Provide the (X, Y) coordinate of the cell's center where the given text is located.  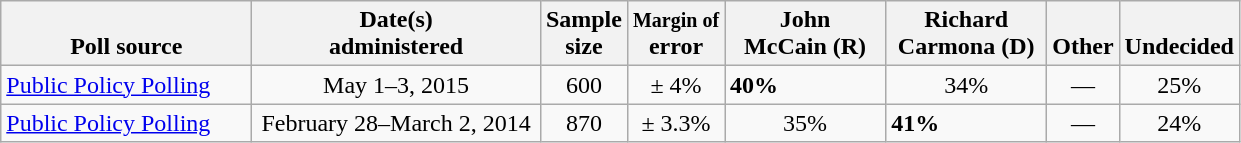
± 4% (676, 85)
May 1–3, 2015 (396, 85)
40% (806, 85)
41% (966, 123)
February 28–March 2, 2014 (396, 123)
Samplesize (584, 34)
24% (1179, 123)
JohnMcCain (R) (806, 34)
35% (806, 123)
600 (584, 85)
870 (584, 123)
Undecided (1179, 34)
Poll source (126, 34)
Margin oferror (676, 34)
34% (966, 85)
± 3.3% (676, 123)
Other (1083, 34)
25% (1179, 85)
Date(s)administered (396, 34)
RichardCarmona (D) (966, 34)
